Output the [x, y] coordinate of the center of the cell containing the given text.  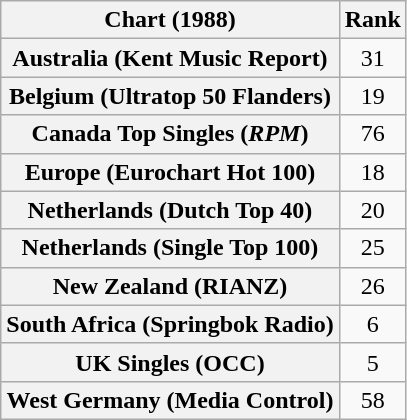
5 [372, 362]
Belgium (Ultratop 50 Flanders) [170, 96]
Australia (Kent Music Report) [170, 58]
25 [372, 248]
Rank [372, 20]
Netherlands (Single Top 100) [170, 248]
58 [372, 400]
19 [372, 96]
Netherlands (Dutch Top 40) [170, 210]
Chart (1988) [170, 20]
26 [372, 286]
New Zealand (RIANZ) [170, 286]
20 [372, 210]
South Africa (Springbok Radio) [170, 324]
UK Singles (OCC) [170, 362]
Canada Top Singles (RPM) [170, 134]
18 [372, 172]
Europe (Eurochart Hot 100) [170, 172]
31 [372, 58]
76 [372, 134]
6 [372, 324]
West Germany (Media Control) [170, 400]
